Capture the cell that displays the provided text and extract its [X, Y] central coordinate. 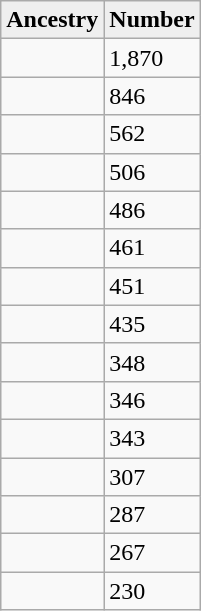
343 [152, 438]
267 [152, 553]
451 [152, 286]
230 [152, 591]
Ancestry [52, 20]
Number [152, 20]
846 [152, 96]
1,870 [152, 58]
562 [152, 134]
346 [152, 400]
287 [152, 515]
307 [152, 477]
461 [152, 248]
435 [152, 324]
506 [152, 172]
486 [152, 210]
348 [152, 362]
